Provide the (x, y) coordinate of the cell's center where the given text is located.  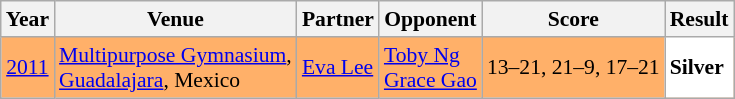
Year (28, 19)
Silver (700, 68)
Opponent (430, 19)
13–21, 21–9, 17–21 (574, 68)
Multipurpose Gymnasium,Guadalajara, Mexico (176, 68)
Toby Ng Grace Gao (430, 68)
2011 (28, 68)
Partner (338, 19)
Venue (176, 19)
Score (574, 19)
Result (700, 19)
Eva Lee (338, 68)
